Extract the [X, Y] coordinate from the center of the cell holding the provided text.  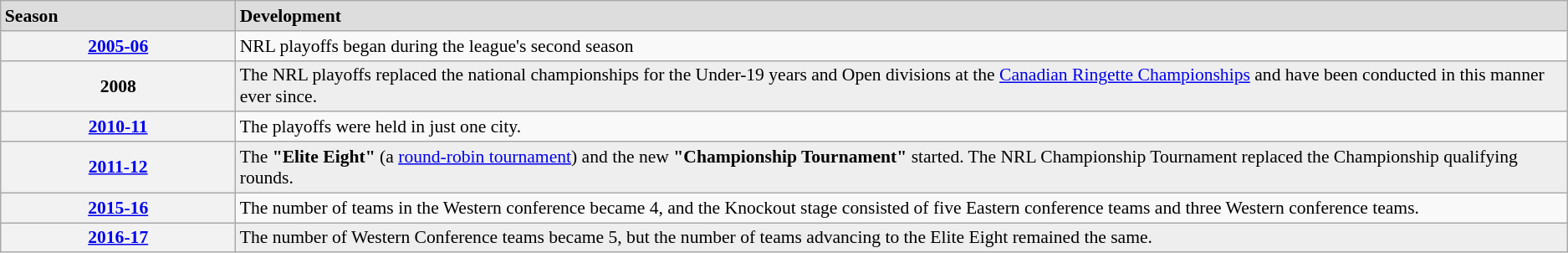
2005-06 [119, 46]
The number of Western Conference teams became 5, but the number of teams advancing to the Elite Eight remained the same. [901, 238]
2016-17 [119, 238]
Season [119, 16]
2015-16 [119, 208]
2008 [119, 85]
2011-12 [119, 168]
2010-11 [119, 127]
Development [901, 16]
The playoffs were held in just one city. [901, 127]
NRL playoffs began during the league's second season [901, 46]
